Return the (x, y) coordinate for the center point of the cell that contains the specified text.  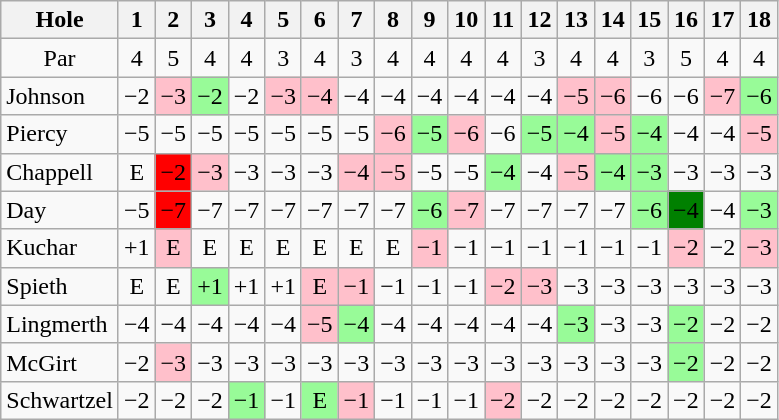
14 (612, 20)
6 (320, 20)
Day (60, 210)
Hole (60, 20)
18 (760, 20)
Schwartzel (60, 400)
1 (136, 20)
16 (686, 20)
15 (650, 20)
13 (576, 20)
2 (174, 20)
9 (430, 20)
17 (722, 20)
Par (60, 58)
McGirt (60, 362)
Spieth (60, 286)
8 (394, 20)
7 (356, 20)
Lingmerth (60, 324)
12 (540, 20)
Chappell (60, 172)
10 (466, 20)
Kuchar (60, 248)
11 (504, 20)
Johnson (60, 96)
Piercy (60, 134)
